Return [X, Y] of the center of cell containing provided text 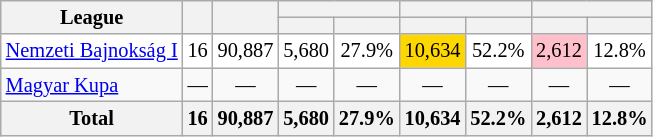
League [92, 17]
Nemzeti Bajnokság I [92, 51]
Total [92, 118]
Magyar Kupa [92, 85]
